Return the (x, y) coordinate for the center point of the cell that contains the specified text.  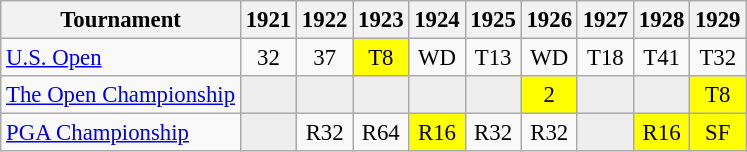
32 (268, 58)
PGA Championship (121, 133)
1927 (605, 20)
37 (325, 58)
T18 (605, 58)
1925 (493, 20)
SF (718, 133)
T41 (661, 58)
1929 (718, 20)
U.S. Open (121, 58)
1926 (549, 20)
1921 (268, 20)
R64 (381, 133)
The Open Championship (121, 95)
1928 (661, 20)
T32 (718, 58)
2 (549, 95)
T13 (493, 58)
1922 (325, 20)
1923 (381, 20)
1924 (437, 20)
Tournament (121, 20)
